Capture the cell that displays the provided text and extract its [x, y] central coordinate. 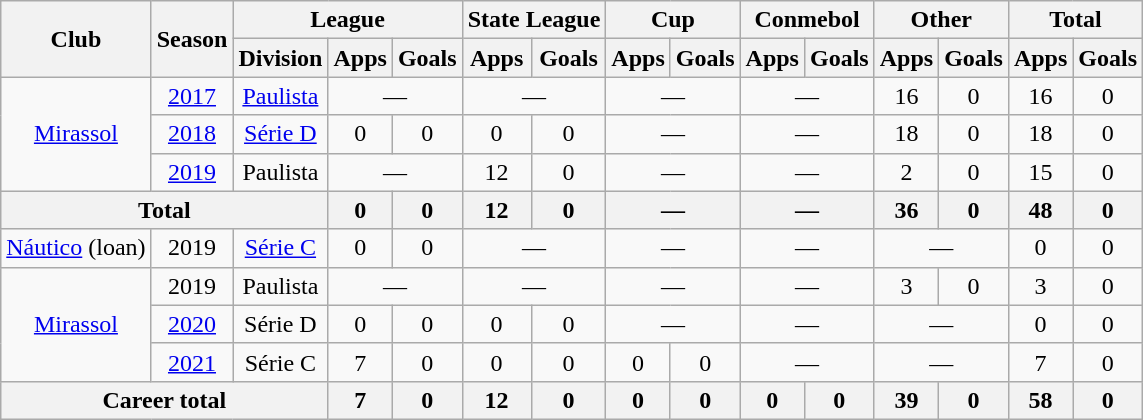
State League [534, 20]
Cup [673, 20]
Conmebol [807, 20]
2021 [192, 362]
2018 [192, 134]
39 [906, 400]
Náutico (loan) [76, 248]
2020 [192, 324]
58 [1040, 400]
Other [941, 20]
Career total [164, 400]
15 [1040, 172]
Club [76, 39]
48 [1040, 210]
Season [192, 39]
Division [280, 58]
2017 [192, 96]
2 [906, 172]
League [348, 20]
36 [906, 210]
